Output the [x, y] coordinate of the center of the cell containing the given text.  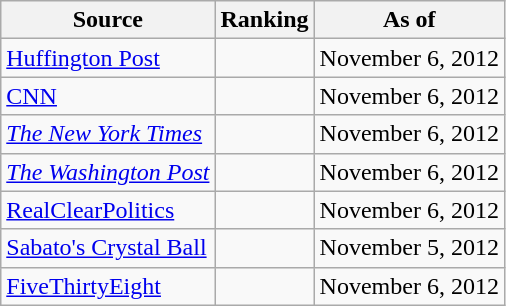
As of [409, 20]
CNN [108, 96]
Huffington Post [108, 58]
The Washington Post [108, 172]
RealClearPolitics [108, 210]
Sabato's Crystal Ball [108, 248]
November 5, 2012 [409, 248]
Ranking [264, 20]
FiveThirtyEight [108, 286]
The New York Times [108, 134]
Source [108, 20]
